Detect which cell encompasses the target text, then output its (X, Y) center coordinate. 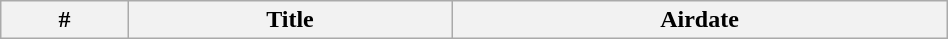
Airdate (700, 20)
# (64, 20)
Title (290, 20)
